Locate the cell with the specified text and output its [x, y] center coordinate. 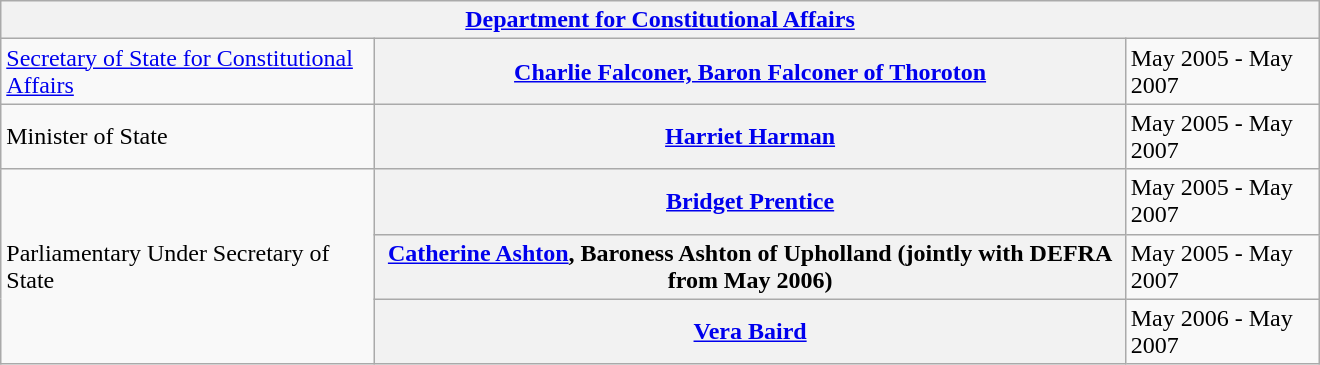
Minister of State [188, 136]
Department for Constitutional Affairs [660, 20]
Vera Baird [750, 332]
Harriet Harman [750, 136]
Catherine Ashton, Baroness Ashton of Upholland (jointly with DEFRA from May 2006) [750, 266]
Secretary of State for Constitutional Affairs [188, 72]
Charlie Falconer, Baron Falconer of Thoroton [750, 72]
Parliamentary Under Secretary of State [188, 266]
Bridget Prentice [750, 202]
May 2006 - May 2007 [1222, 332]
